Provide the [X, Y] coordinate of the cell's center where the given text is located.  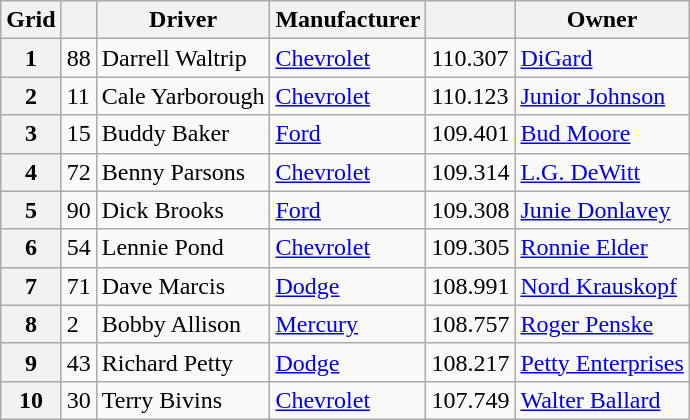
Buddy Baker [183, 134]
Ronnie Elder [602, 248]
15 [78, 134]
30 [78, 400]
109.401 [470, 134]
Benny Parsons [183, 172]
110.307 [470, 58]
Owner [602, 20]
108.217 [470, 362]
6 [31, 248]
Bud Moore [602, 134]
Cale Yarborough [183, 96]
107.749 [470, 400]
54 [78, 248]
10 [31, 400]
4 [31, 172]
Grid [31, 20]
9 [31, 362]
108.757 [470, 324]
Lennie Pond [183, 248]
88 [78, 58]
Terry Bivins [183, 400]
11 [78, 96]
Dave Marcis [183, 286]
7 [31, 286]
Driver [183, 20]
Manufacturer [348, 20]
110.123 [470, 96]
8 [31, 324]
3 [31, 134]
108.991 [470, 286]
Petty Enterprises [602, 362]
Dick Brooks [183, 210]
Walter Ballard [602, 400]
1 [31, 58]
109.314 [470, 172]
5 [31, 210]
109.308 [470, 210]
Richard Petty [183, 362]
Darrell Waltrip [183, 58]
Nord Krauskopf [602, 286]
Bobby Allison [183, 324]
43 [78, 362]
71 [78, 286]
72 [78, 172]
Junior Johnson [602, 96]
L.G. DeWitt [602, 172]
DiGard [602, 58]
Mercury [348, 324]
Roger Penske [602, 324]
109.305 [470, 248]
Junie Donlavey [602, 210]
90 [78, 210]
